Find where the given text appears and provide that cell's center as [X, Y] coordinate. 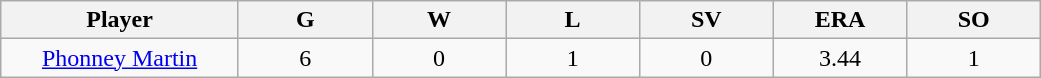
SO [974, 20]
Phonney Martin [120, 58]
W [439, 20]
6 [305, 58]
L [573, 20]
Player [120, 20]
G [305, 20]
ERA [840, 20]
3.44 [840, 58]
SV [706, 20]
